Extract the (X, Y) coordinate from the center of the cell holding the provided text.  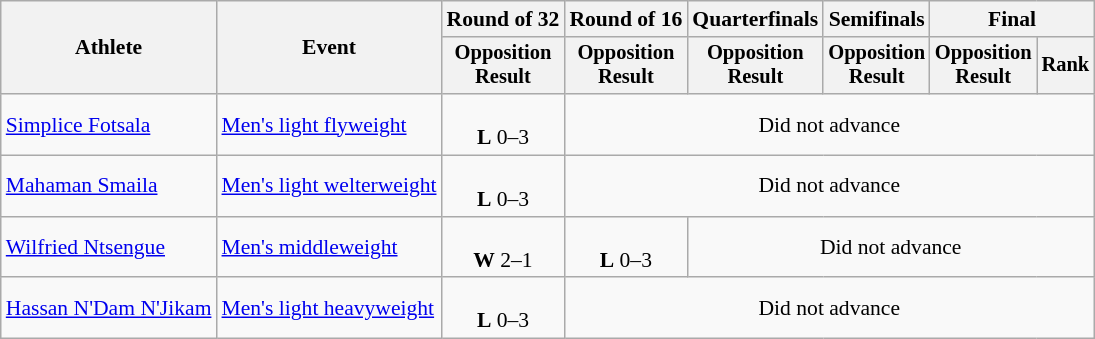
Men's light heavyweight (328, 308)
Hassan N'Dam N'Jikam (109, 308)
Round of 16 (626, 19)
Athlete (109, 48)
Event (328, 48)
Final (1012, 19)
Simplice Fotsala (109, 124)
Men's middleweight (328, 248)
Men's light flyweight (328, 124)
Round of 32 (504, 19)
Quarterfinals (755, 19)
Semifinals (876, 19)
Rank (1066, 66)
W 2–1 (504, 248)
Men's light welterweight (328, 186)
Wilfried Ntsengue (109, 248)
Mahaman Smaila (109, 186)
